Search for the cell housing the specified text and yield its (X, Y) center coordinate. 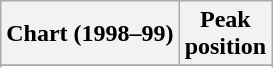
Chart (1998–99) (90, 34)
Peakposition (225, 34)
